From the cell containing the given text, extract its center point as (x, y) coordinate. 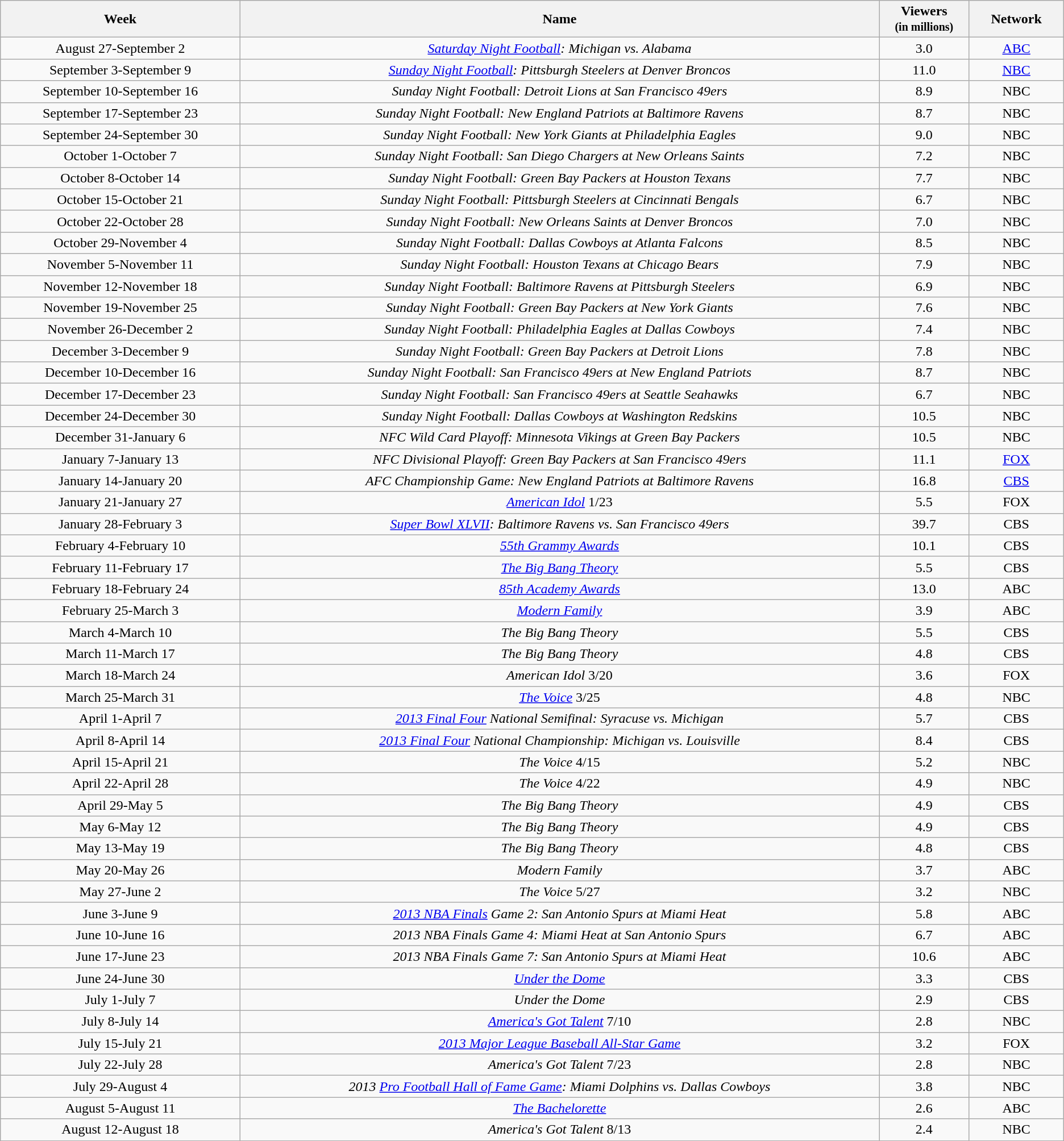
2013 NBA Finals Game 2: San Antonio Spurs at Miami Heat (559, 913)
June 10-June 16 (120, 935)
November 26-December 2 (120, 330)
55th Grammy Awards (559, 545)
April 8-April 14 (120, 740)
June 24-June 30 (120, 978)
The Bachelorette (559, 1108)
July 1-July 7 (120, 1000)
11.0 (924, 70)
8.4 (924, 740)
5.2 (924, 762)
April 1-April 7 (120, 719)
November 5-November 11 (120, 264)
13.0 (924, 589)
Sunday Night Football: Pittsburgh Steelers at Denver Broncos (559, 70)
AFC Championship Game: New England Patriots at Baltimore Ravens (559, 481)
February 18-February 24 (120, 589)
September 17-September 23 (120, 113)
January 21-January 27 (120, 502)
39.7 (924, 524)
Sunday Night Football: Pittsburgh Steelers at Cincinnati Bengals (559, 199)
10.6 (924, 956)
2.6 (924, 1108)
August 12-August 18 (120, 1130)
Sunday Night Football: Philadelphia Eagles at Dallas Cowboys (559, 330)
February 11-February 17 (120, 567)
Sunday Night Football: New Orleans Saints at Denver Broncos (559, 221)
Sunday Night Football: New England Patriots at Baltimore Ravens (559, 113)
July 22-July 28 (120, 1065)
Sunday Night Football: Green Bay Packers at New York Giants (559, 308)
Sunday Night Football: San Francisco 49ers at New England Patriots (559, 373)
American Idol 3/20 (559, 676)
2013 Pro Football Hall of Fame Game: Miami Dolphins vs. Dallas Cowboys (559, 1086)
December 10-December 16 (120, 373)
Sunday Night Football: Baltimore Ravens at Pittsburgh Steelers (559, 286)
3.9 (924, 610)
7.7 (924, 178)
July 8-July 14 (120, 1022)
Super Bowl XLVII: Baltimore Ravens vs. San Francisco 49ers (559, 524)
May 13-May 19 (120, 848)
February 4-February 10 (120, 545)
December 17-December 23 (120, 394)
January 14-January 20 (120, 481)
Sunday Night Football: New York Giants at Philadelphia Eagles (559, 135)
2013 NBA Finals Game 4: Miami Heat at San Antonio Spurs (559, 935)
3.8 (924, 1086)
March 18-March 24 (120, 676)
6.9 (924, 286)
July 29-August 4 (120, 1086)
9.0 (924, 135)
7.8 (924, 351)
2013 Major League Baseball All-Star Game (559, 1043)
7.4 (924, 330)
May 6-May 12 (120, 827)
February 25-March 3 (120, 610)
3.0 (924, 48)
Sunday Night Football: Dallas Cowboys at Atlanta Falcons (559, 243)
America's Got Talent 7/23 (559, 1065)
August 5-August 11 (120, 1108)
Name (559, 19)
7.9 (924, 264)
America's Got Talent 7/10 (559, 1022)
October 1-October 7 (120, 156)
The Voice 5/27 (559, 892)
2.9 (924, 1000)
September 24-September 30 (120, 135)
May 20-May 26 (120, 870)
7.0 (924, 221)
Sunday Night Football: Green Bay Packers at Houston Texans (559, 178)
March 25-March 31 (120, 697)
10.1 (924, 545)
Sunday Night Football: Dallas Cowboys at Washington Redskins (559, 416)
April 15-April 21 (120, 762)
11.1 (924, 459)
5.7 (924, 719)
NFC Wild Card Playoff: Minnesota Vikings at Green Bay Packers (559, 438)
December 3-December 9 (120, 351)
8.9 (924, 91)
April 29-May 5 (120, 805)
December 31-January 6 (120, 438)
5.8 (924, 913)
May 27-June 2 (120, 892)
Sunday Night Football: Houston Texans at Chicago Bears (559, 264)
The Voice 4/22 (559, 784)
85th Academy Awards (559, 589)
The Voice 3/25 (559, 697)
September 3-September 9 (120, 70)
December 24-December 30 (120, 416)
January 28-February 3 (120, 524)
April 22-April 28 (120, 784)
2013 Final Four National Championship: Michigan vs. Louisville (559, 740)
3.6 (924, 676)
November 12-November 18 (120, 286)
January 7-January 13 (120, 459)
16.8 (924, 481)
America's Got Talent 8/13 (559, 1130)
2.4 (924, 1130)
Sunday Night Football: San Diego Chargers at New Orleans Saints (559, 156)
September 10-September 16 (120, 91)
2013 Final Four National Semifinal: Syracuse vs. Michigan (559, 719)
3.3 (924, 978)
Viewers(in millions) (924, 19)
March 11-March 17 (120, 654)
Week (120, 19)
June 3-June 9 (120, 913)
7.2 (924, 156)
The Voice 4/15 (559, 762)
October 29-November 4 (120, 243)
March 4-March 10 (120, 632)
October 8-October 14 (120, 178)
2013 NBA Finals Game 7: San Antonio Spurs at Miami Heat (559, 956)
Sunday Night Football: San Francisco 49ers at Seattle Seahawks (559, 394)
American Idol 1/23 (559, 502)
7.6 (924, 308)
8.5 (924, 243)
November 19-November 25 (120, 308)
June 17-June 23 (120, 956)
October 15-October 21 (120, 199)
October 22-October 28 (120, 221)
Sunday Night Football: Detroit Lions at San Francisco 49ers (559, 91)
Sunday Night Football: Green Bay Packers at Detroit Lions (559, 351)
July 15-July 21 (120, 1043)
Network (1016, 19)
Saturday Night Football: Michigan vs. Alabama (559, 48)
August 27-September 2 (120, 48)
3.7 (924, 870)
NFC Divisional Playoff: Green Bay Packers at San Francisco 49ers (559, 459)
